Scan for the cell matching the given text and deliver its [X, Y] coordinate at center. 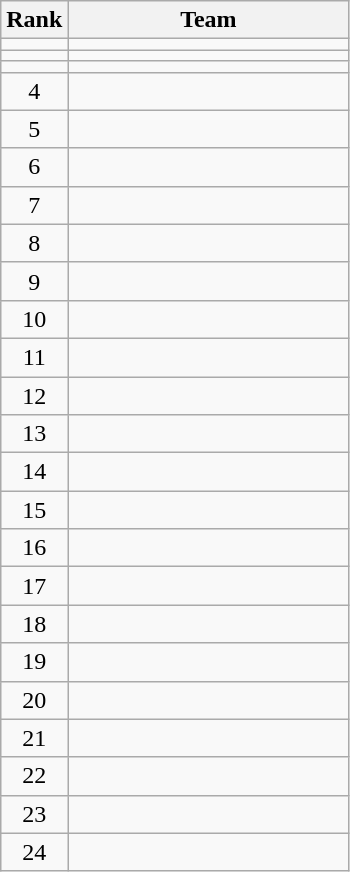
17 [34, 586]
11 [34, 357]
7 [34, 205]
16 [34, 548]
12 [34, 395]
18 [34, 624]
6 [34, 167]
4 [34, 91]
8 [34, 243]
5 [34, 129]
21 [34, 738]
22 [34, 776]
10 [34, 319]
13 [34, 434]
15 [34, 510]
20 [34, 700]
24 [34, 852]
9 [34, 281]
Rank [34, 20]
Team [208, 20]
19 [34, 662]
14 [34, 472]
23 [34, 814]
